Capture the cell that displays the provided text and extract its [X, Y] central coordinate. 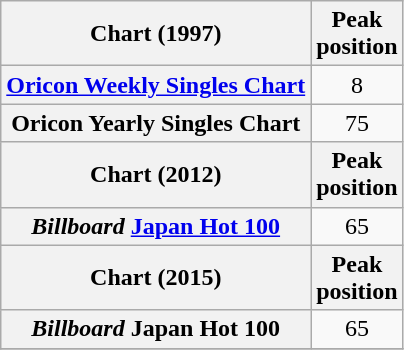
75 [357, 123]
Chart (2012) [156, 174]
Chart (2015) [156, 278]
Oricon Yearly Singles Chart [156, 123]
Chart (1997) [156, 34]
8 [357, 85]
Oricon Weekly Singles Chart [156, 85]
